Scan for the cell matching the given text and deliver its [X, Y] coordinate at center. 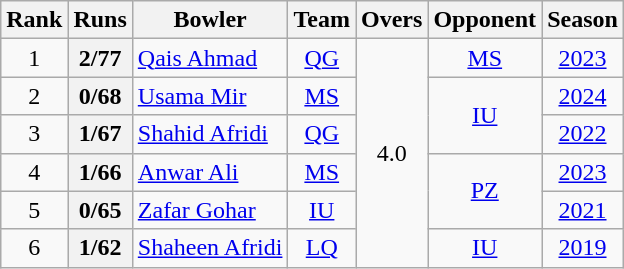
Shahid Afridi [210, 134]
Usama Mir [210, 96]
2022 [583, 134]
5 [34, 210]
Rank [34, 20]
0/65 [100, 210]
Team [322, 20]
1/62 [100, 248]
1/66 [100, 172]
3 [34, 134]
Runs [100, 20]
Qais Ahmad [210, 58]
PZ [485, 191]
0/68 [100, 96]
2024 [583, 96]
4.0 [392, 153]
2019 [583, 248]
2 [34, 96]
2021 [583, 210]
2/77 [100, 58]
Season [583, 20]
1/67 [100, 134]
Zafar Gohar [210, 210]
Anwar Ali [210, 172]
Bowler [210, 20]
4 [34, 172]
LQ [322, 248]
Shaheen Afridi [210, 248]
1 [34, 58]
6 [34, 248]
Opponent [485, 20]
Overs [392, 20]
